Capture the cell that displays the provided text and extract its (x, y) central coordinate. 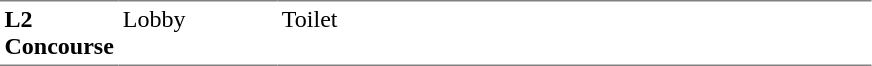
Toilet (574, 33)
L2Concourse (59, 33)
Lobby (198, 33)
